Identify which cell holds the provided text, then report its [x, y] central coordinate. 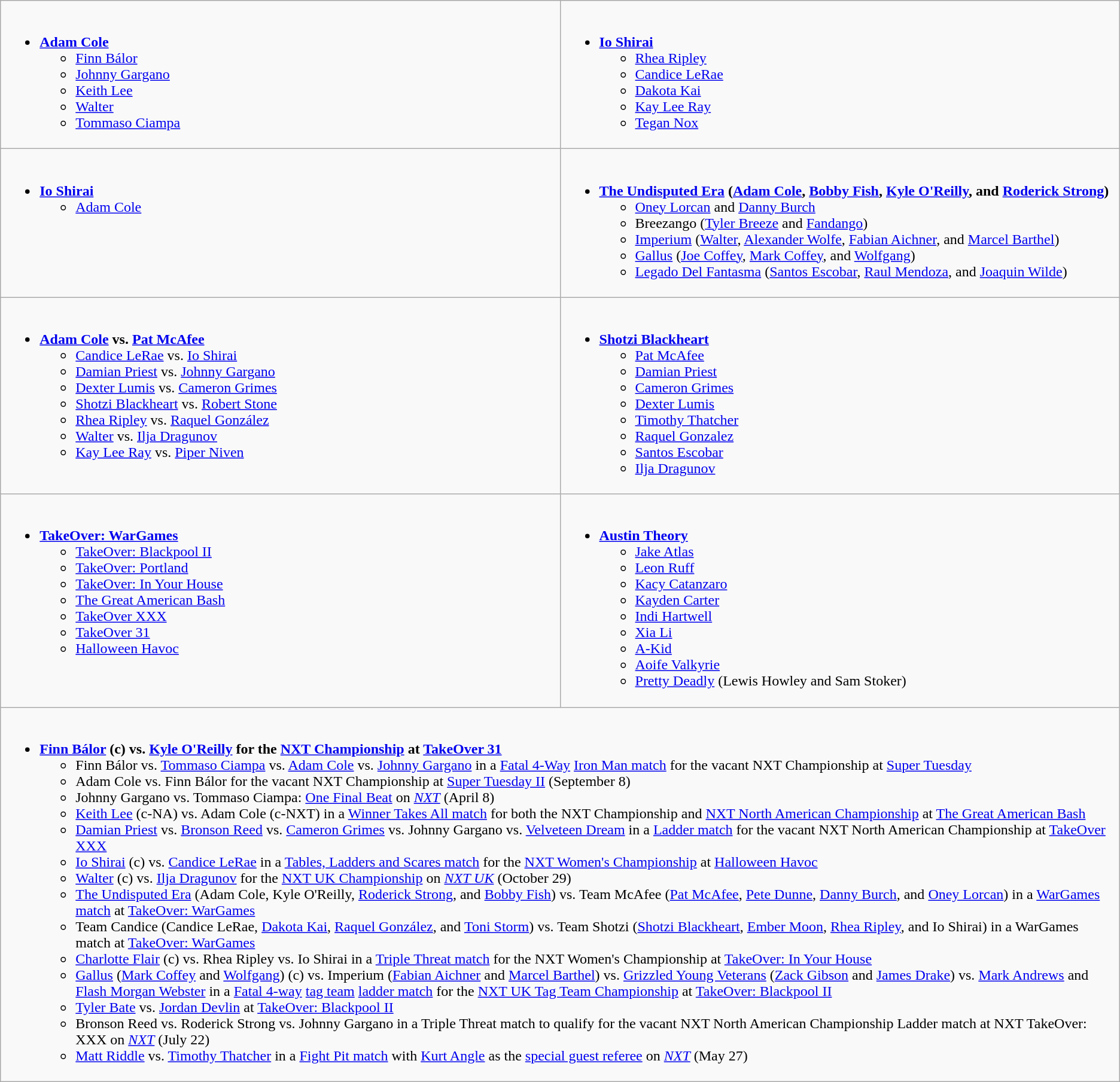
Io ShiraiAdam Cole [280, 223]
Austin TheoryJake AtlasLeon RuffKacy CatanzaroKayden CarterIndi HartwellXia LiA-KidAoife ValkyriePretty Deadly (Lewis Howley and Sam Stoker) [840, 601]
Shotzi BlackheartPat McAfeeDamian PriestCameron GrimesDexter LumisTimothy ThatcherRaquel GonzalezSantos EscobarIlja Dragunov [840, 396]
Io ShiraiRhea RipleyCandice LeRaeDakota KaiKay Lee RayTegan Nox [840, 75]
Adam ColeFinn BálorJohnny GarganoKeith LeeWalterTommaso Ciampa [280, 75]
TakeOver: WarGamesTakeOver: Blackpool IITakeOver: PortlandTakeOver: In Your HouseThe Great American BashTakeOver XXXTakeOver 31Halloween Havoc [280, 601]
